Output the (x, y) coordinate of the center of the cell containing the given text.  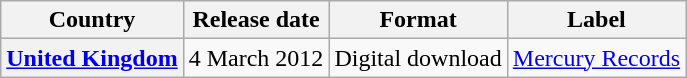
4 March 2012 (256, 58)
Format (418, 20)
Release date (256, 20)
Mercury Records (596, 58)
Label (596, 20)
Country (92, 20)
Digital download (418, 58)
United Kingdom (92, 58)
